Pinpoint the cell where the given text exists, returning its (X, Y) midpoint coordinate. 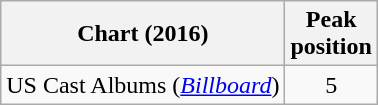
Chart (2016) (143, 34)
US Cast Albums (Billboard) (143, 85)
5 (331, 85)
Peakposition (331, 34)
